Return [x, y] of the center of cell containing provided text 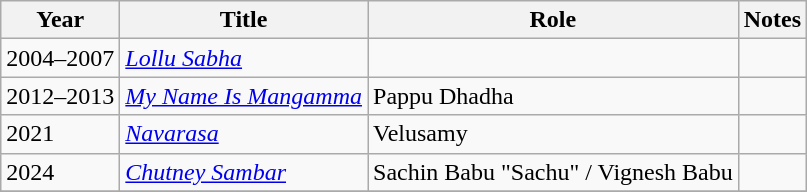
2021 [60, 134]
Pappu Dhadha [554, 96]
Chutney Sambar [244, 172]
2024 [60, 172]
Sachin Babu "Sachu" / Vignesh Babu [554, 172]
2012–2013 [60, 96]
Lollu Sabha [244, 58]
Title [244, 20]
Year [60, 20]
Navarasa [244, 134]
Velusamy [554, 134]
2004–2007 [60, 58]
My Name Is Mangamma [244, 96]
Role [554, 20]
Notes [772, 20]
